Identify which cell holds the provided text, then report its [x, y] central coordinate. 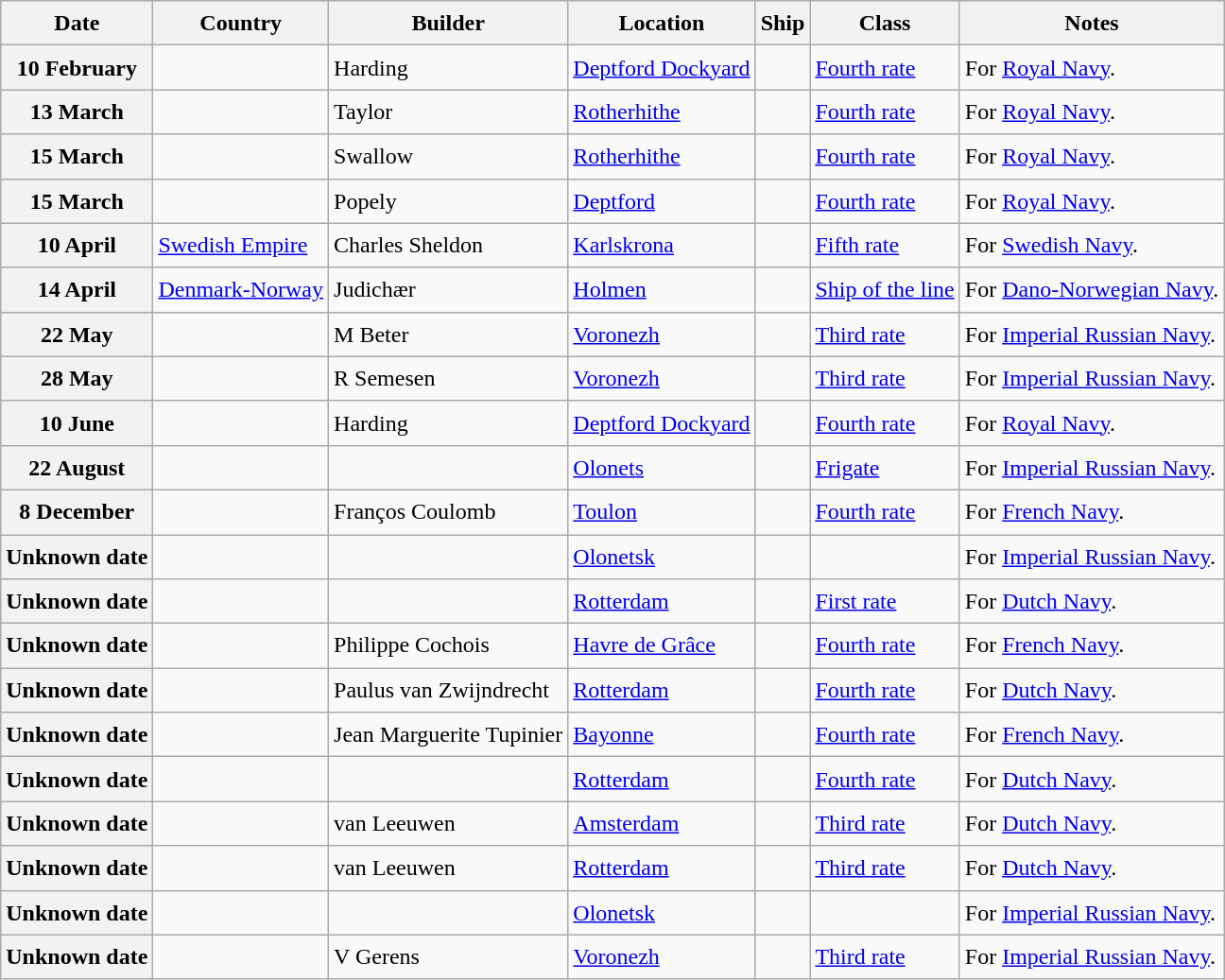
First rate [885, 601]
Deptford [662, 200]
M Beter [448, 335]
10 February [78, 68]
Bayonne [662, 735]
Notes [1091, 23]
Havre de Grâce [662, 646]
Paulus van Zwijndrecht [448, 690]
Jean Marguerite Tupinier [448, 735]
28 May [78, 378]
Judichær [448, 289]
10 April [78, 246]
10 June [78, 423]
14 April [78, 289]
8 December [78, 512]
Taylor [448, 112]
V Gerens [448, 956]
Country [241, 23]
Karlskrona [662, 246]
Frigate [885, 467]
Philippe Cochois [448, 646]
Charles Sheldon [448, 246]
Holmen [662, 289]
Franços Coulomb [448, 512]
Fifth rate [885, 246]
22 May [78, 335]
Ship of the line [885, 289]
Denmark-Norway [241, 289]
13 March [78, 112]
Popely [448, 200]
Class [885, 23]
22 August [78, 467]
For Swedish Navy. [1091, 246]
For Dano-Norwegian Navy. [1091, 289]
R Semesen [448, 378]
Swallow [448, 157]
Builder [448, 23]
Olonets [662, 467]
Date [78, 23]
Location [662, 23]
Swedish Empire [241, 246]
Toulon [662, 512]
Amsterdam [662, 824]
Ship [783, 23]
